For the text-containing cell, return its midpoint in [x, y] coordinate format. 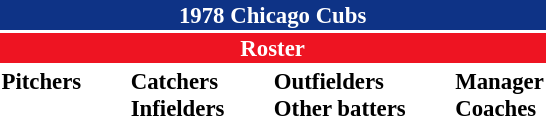
1978 Chicago Cubs [272, 15]
Roster [272, 48]
